Detect which cell encompasses the target text, then output its [x, y] center coordinate. 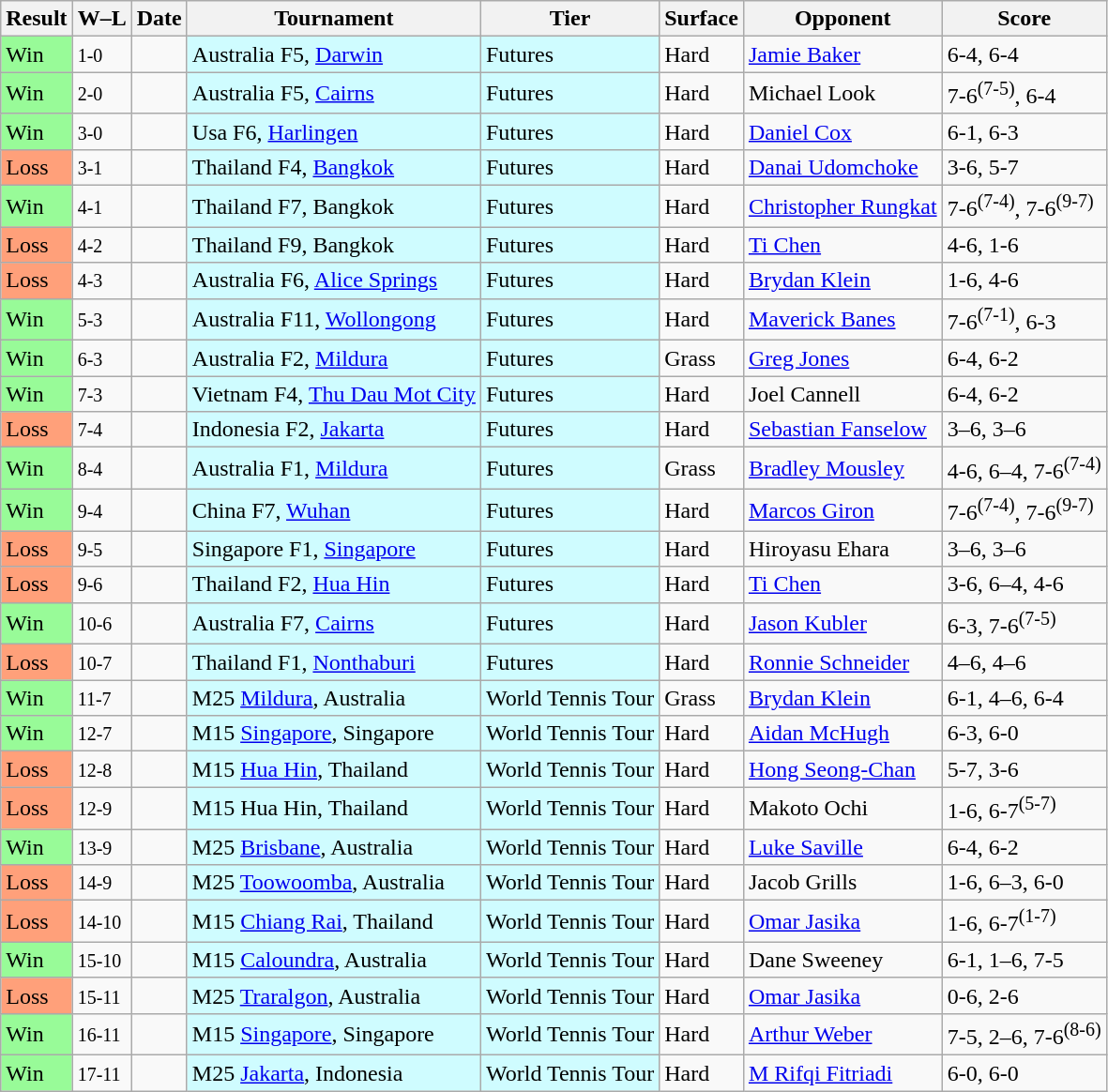
4-2 [101, 245]
Aidan McHugh [842, 734]
Australia F7, Cairns [334, 623]
Greg Jones [842, 358]
7-4 [101, 430]
Maverick Banes [842, 319]
6-3, 7-6(7-5) [1025, 623]
Danai Udomchoke [842, 167]
1-6, 6-7(1-7) [1025, 921]
Australia F2, Mildura [334, 358]
Sebastian Fanselow [842, 430]
6-1, 6-3 [1025, 131]
Dane Sweeney [842, 960]
Indonesia F2, Jakarta [334, 430]
4-6, 6–4, 7-6(7-4) [1025, 469]
6-3 [101, 358]
4-3 [101, 281]
3-6, 6–4, 4-6 [1025, 584]
Thailand F4, Bangkok [334, 167]
13-9 [101, 847]
Singapore F1, Singapore [334, 549]
Ronnie Schneider [842, 662]
11-7 [101, 698]
10-6 [101, 623]
Surface [702, 19]
6-3, 6-0 [1025, 734]
3-6, 5-7 [1025, 167]
Tier [569, 19]
Christopher Rungkat [842, 206]
M25 Toowoomba, Australia [334, 883]
Date [159, 19]
5-7, 3-6 [1025, 769]
1-6, 6-7(5-7) [1025, 809]
Thailand F7, Bangkok [334, 206]
12-9 [101, 809]
Tournament [334, 19]
6-0, 6-0 [1025, 1073]
3-0 [101, 131]
Thailand F2, Hua Hin [334, 584]
M25 Brisbane, Australia [334, 847]
15-10 [101, 960]
7-6(7-5), 6-4 [1025, 94]
4-6, 1-6 [1025, 245]
W–L [101, 19]
Australia F11, Wollongong [334, 319]
M25 Mildura, Australia [334, 698]
7-6(7-1), 6-3 [1025, 319]
M15 Caloundra, Australia [334, 960]
Makoto Ochi [842, 809]
Joel Cannell [842, 394]
Hiroyasu Ehara [842, 549]
Daniel Cox [842, 131]
6-1, 4–6, 6-4 [1025, 698]
Vietnam F4, Thu Dau Mot City [334, 394]
Score [1025, 19]
Jacob Grills [842, 883]
Result [37, 19]
3-1 [101, 167]
Opponent [842, 19]
Jamie Baker [842, 54]
7-5, 2–6, 7-6(8-6) [1025, 1034]
Bradley Mousley [842, 469]
4–6, 4–6 [1025, 662]
1-6, 4-6 [1025, 281]
4-1 [101, 206]
Michael Look [842, 94]
12-7 [101, 734]
1-0 [101, 54]
17-11 [101, 1073]
Marcos Giron [842, 510]
10-7 [101, 662]
6-1, 1–6, 7-5 [1025, 960]
12-8 [101, 769]
Thailand F1, Nonthaburi [334, 662]
Usa F6, Harlingen [334, 131]
Australia F6, Alice Springs [334, 281]
6-4, 6-4 [1025, 54]
China F7, Wuhan [334, 510]
M25 Traralgon, Australia [334, 995]
Australia F5, Darwin [334, 54]
M Rifqi Fitriadi [842, 1073]
15-11 [101, 995]
16-11 [101, 1034]
9-5 [101, 549]
14-10 [101, 921]
2-0 [101, 94]
9-6 [101, 584]
7-3 [101, 394]
Jason Kubler [842, 623]
M25 Jakarta, Indonesia [334, 1073]
M15 Chiang Rai, Thailand [334, 921]
Hong Seong-Chan [842, 769]
5-3 [101, 319]
1-6, 6–3, 6-0 [1025, 883]
0-6, 2-6 [1025, 995]
9-4 [101, 510]
Australia F1, Mildura [334, 469]
Arthur Weber [842, 1034]
Luke Saville [842, 847]
14-9 [101, 883]
Australia F5, Cairns [334, 94]
8-4 [101, 469]
Thailand F9, Bangkok [334, 245]
